Extract the (X, Y) coordinate from the center of the cell holding the provided text.  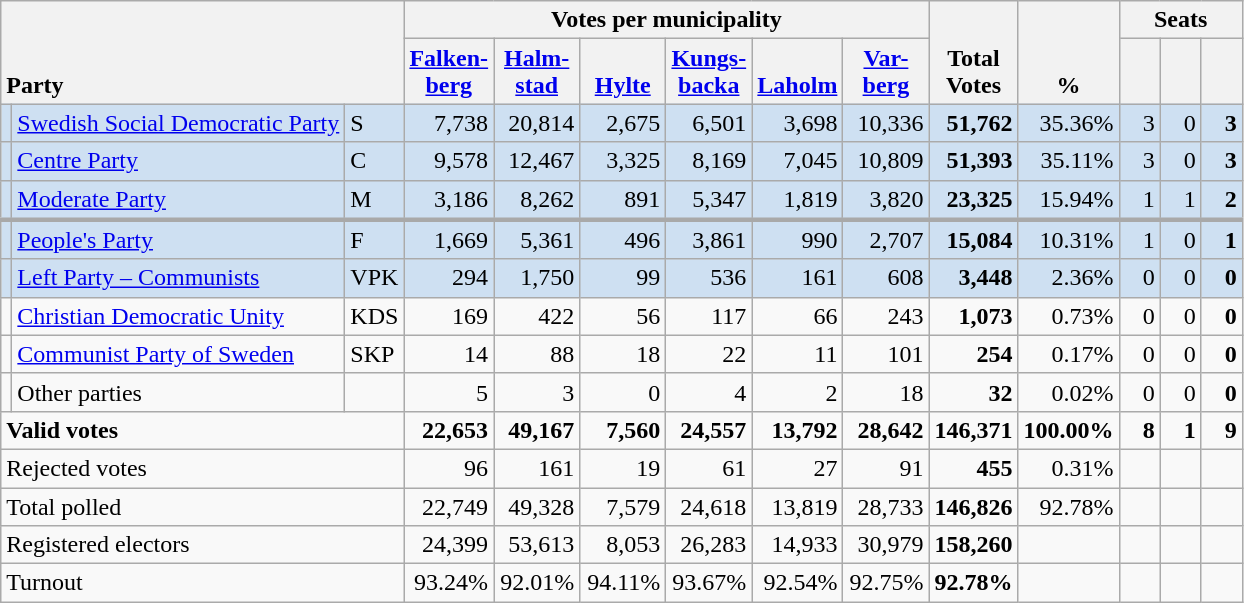
Turnout (202, 583)
0.17% (1068, 354)
7,560 (623, 430)
10.31% (1068, 240)
243 (886, 316)
F (374, 240)
101 (886, 354)
KDS (374, 316)
32 (974, 392)
Laholm (798, 72)
1,819 (798, 200)
9,578 (449, 161)
7,045 (798, 161)
Halm- stad (537, 72)
Kungs- backa (709, 72)
Valid votes (202, 430)
0.02% (1068, 392)
10,809 (886, 161)
146,371 (974, 430)
Var- berg (886, 72)
8,262 (537, 200)
Moderate Party (178, 200)
23,325 (974, 200)
Rejected votes (202, 468)
94.11% (623, 583)
26,283 (709, 545)
5,361 (537, 240)
20,814 (537, 123)
496 (623, 240)
608 (886, 278)
6,501 (709, 123)
294 (449, 278)
117 (709, 316)
422 (537, 316)
49,328 (537, 507)
9 (1222, 430)
99 (623, 278)
C (374, 161)
66 (798, 316)
146,826 (974, 507)
24,557 (709, 430)
24,399 (449, 545)
49,167 (537, 430)
28,642 (886, 430)
1,073 (974, 316)
19 (623, 468)
990 (798, 240)
8,053 (623, 545)
0.31% (1068, 468)
Left Party – Communists (178, 278)
12,467 (537, 161)
Christian Democratic Unity (178, 316)
35.11% (1068, 161)
158,260 (974, 545)
Registered electors (202, 545)
15.94% (1068, 200)
7,579 (623, 507)
7,738 (449, 123)
27 (798, 468)
M (374, 200)
Centre Party (178, 161)
Total polled (202, 507)
254 (974, 354)
24,618 (709, 507)
28,733 (886, 507)
S (374, 123)
56 (623, 316)
536 (709, 278)
14 (449, 354)
Seats (1180, 20)
88 (537, 354)
455 (974, 468)
3,448 (974, 278)
Swedish Social Democratic Party (178, 123)
92.01% (537, 583)
91 (886, 468)
5 (449, 392)
96 (449, 468)
Votes per municipality (666, 20)
3,820 (886, 200)
Falken- berg (449, 72)
169 (449, 316)
22,653 (449, 430)
Other parties (178, 392)
10,336 (886, 123)
93.24% (449, 583)
People's Party (178, 240)
Party (202, 52)
SKP (374, 354)
22,749 (449, 507)
35.36% (1068, 123)
93.67% (709, 583)
13,819 (798, 507)
8,169 (709, 161)
3,861 (709, 240)
2,675 (623, 123)
2.36% (1068, 278)
92.75% (886, 583)
53,613 (537, 545)
Communist Party of Sweden (178, 354)
Total Votes (974, 52)
51,393 (974, 161)
2,707 (886, 240)
% (1068, 52)
30,979 (886, 545)
11 (798, 354)
4 (709, 392)
51,762 (974, 123)
22 (709, 354)
92.54% (798, 583)
3,186 (449, 200)
61 (709, 468)
15,084 (974, 240)
Hylte (623, 72)
891 (623, 200)
5,347 (709, 200)
3,698 (798, 123)
VPK (374, 278)
8 (1140, 430)
14,933 (798, 545)
3,325 (623, 161)
1,669 (449, 240)
0.73% (1068, 316)
1,750 (537, 278)
13,792 (798, 430)
100.00% (1068, 430)
